Pinpoint the cell where the given text exists, returning its (x, y) midpoint coordinate. 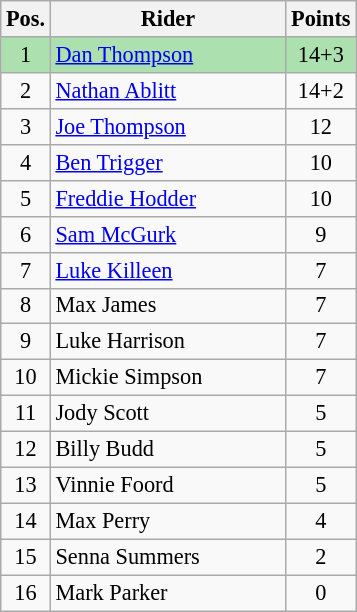
Vinnie Foord (168, 485)
Sam McGurk (168, 234)
8 (26, 306)
16 (26, 593)
Max Perry (168, 521)
15 (26, 557)
1 (26, 55)
Joe Thompson (168, 126)
11 (26, 414)
Mark Parker (168, 593)
6 (26, 234)
14+2 (321, 90)
Nathan Ablitt (168, 90)
Senna Summers (168, 557)
Points (321, 19)
Luke Killeen (168, 270)
Luke Harrison (168, 342)
0 (321, 593)
Rider (168, 19)
14 (26, 521)
Ben Trigger (168, 162)
3 (26, 126)
Dan Thompson (168, 55)
13 (26, 485)
Mickie Simpson (168, 378)
Jody Scott (168, 414)
Billy Budd (168, 450)
Freddie Hodder (168, 198)
Pos. (26, 19)
Max James (168, 306)
14+3 (321, 55)
